Pinpoint the cell where the given text exists, returning its (X, Y) midpoint coordinate. 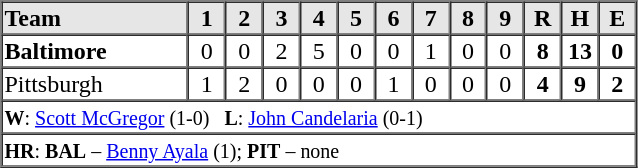
Team (96, 18)
E (618, 18)
Baltimore (96, 50)
13 (580, 50)
W: Scott McGregor (1-0) L: John Candelaria (0-1) (319, 116)
Pittsburgh (96, 84)
7 (430, 18)
HR: BAL – Benny Ayala (1); PIT – none (319, 150)
6 (394, 18)
R (542, 18)
H (580, 18)
3 (282, 18)
